Return the [X, Y] coordinate for the center point of the cell that contains the specified text.  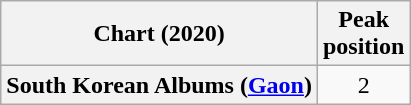
South Korean Albums (Gaon) [160, 85]
Peakposition [363, 34]
2 [363, 85]
Chart (2020) [160, 34]
